Pinpoint the cell where the given text exists, returning its (x, y) midpoint coordinate. 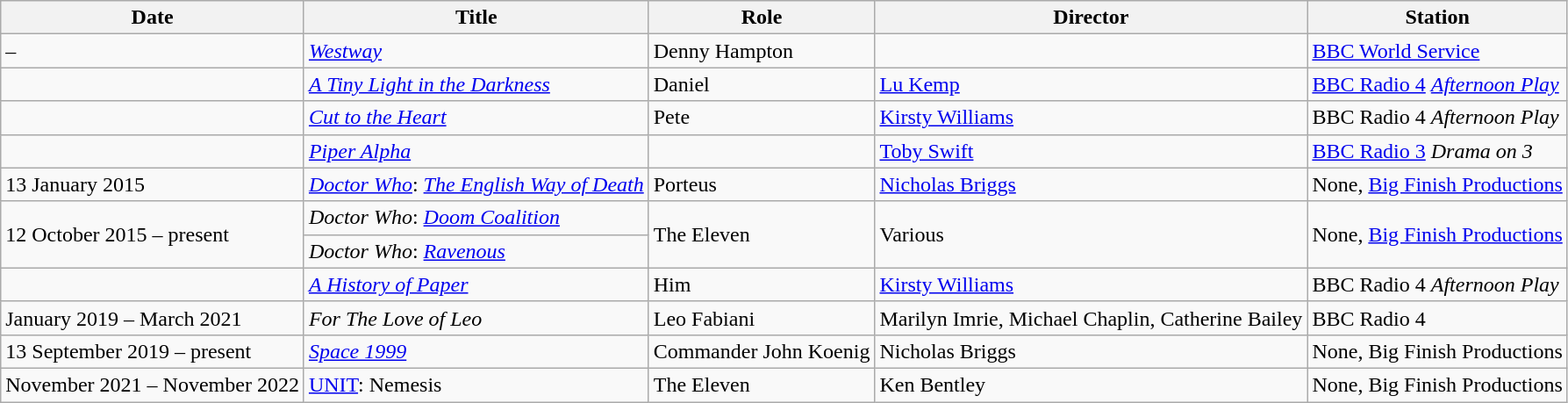
Doctor Who: Doom Coalition (476, 218)
Porteus (762, 184)
Him (762, 284)
13 January 2015 (153, 184)
Lu Kemp (1092, 84)
For The Love of Leo (476, 318)
Title (476, 18)
Denny Hampton (762, 51)
12 October 2015 – present (153, 234)
BBC World Service (1437, 51)
Leo Fabiani (762, 318)
BBC Radio 4 (1437, 318)
Date (153, 18)
Station (1437, 18)
Pete (762, 118)
Commander John Koenig (762, 351)
Marilyn Imrie, Michael Chaplin, Catherine Bailey (1092, 318)
A Tiny Light in the Darkness (476, 84)
Westway (476, 51)
13 September 2019 – present (153, 351)
Doctor Who: The English Way of Death (476, 184)
Director (1092, 18)
Various (1092, 234)
January 2019 – March 2021 (153, 318)
Cut to the Heart (476, 118)
Doctor Who: Ravenous (476, 251)
Toby Swift (1092, 151)
BBC Radio 3 Drama on 3 (1437, 151)
Space 1999 (476, 351)
Daniel (762, 84)
Role (762, 18)
– (153, 51)
A History of Paper (476, 284)
November 2021 – November 2022 (153, 385)
Ken Bentley (1092, 385)
UNIT: Nemesis (476, 385)
Piper Alpha (476, 151)
